Output the (x, y) coordinate of the center of the cell containing the given text.  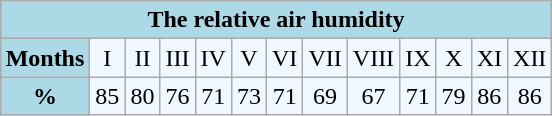
V (248, 58)
VIII (373, 58)
73 (248, 96)
III (178, 58)
76 (178, 96)
VI (284, 58)
79 (454, 96)
II (142, 58)
XI (489, 58)
X (454, 58)
80 (142, 96)
Months (45, 58)
VII (325, 58)
85 (108, 96)
XII (530, 58)
IX (418, 58)
% (45, 96)
67 (373, 96)
IV (213, 58)
The relative air humidity (276, 20)
69 (325, 96)
I (108, 58)
